From the cell containing the given text, extract its center point as [X, Y] coordinate. 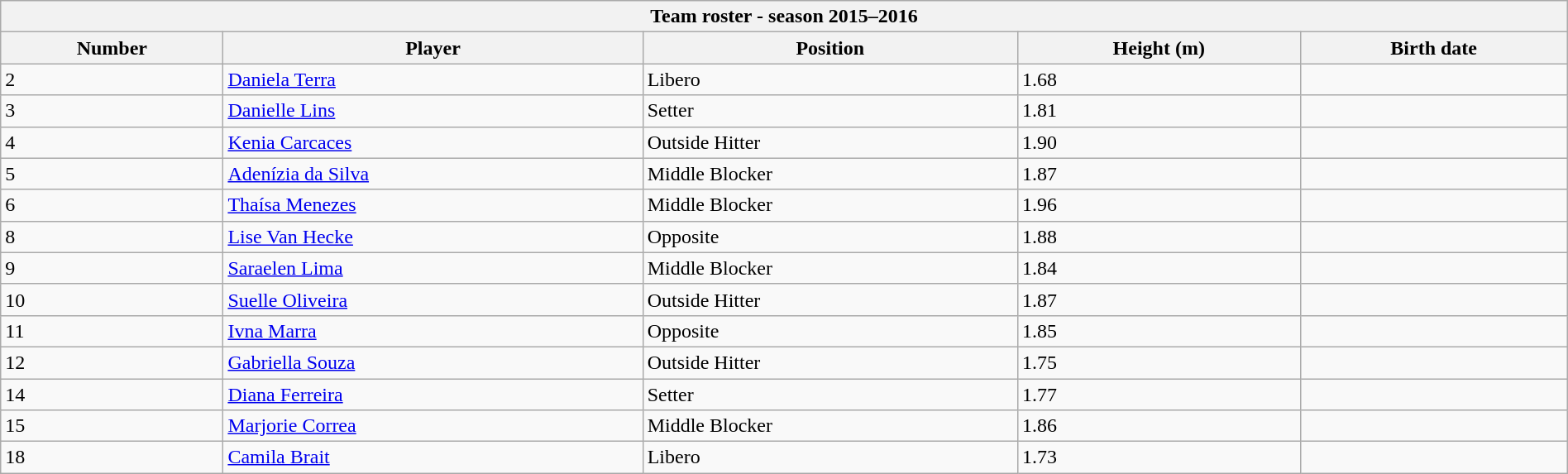
12 [112, 362]
Diana Ferreira [433, 395]
1.68 [1159, 79]
Camila Brait [433, 457]
1.84 [1159, 268]
1.85 [1159, 331]
Number [112, 48]
5 [112, 174]
Position [830, 48]
Kenia Carcaces [433, 142]
Team roster - season 2015–2016 [784, 17]
9 [112, 268]
Player [433, 48]
14 [112, 395]
Suelle Oliveira [433, 299]
Daniela Terra [433, 79]
1.75 [1159, 362]
18 [112, 457]
Marjorie Correa [433, 426]
Saraelen Lima [433, 268]
1.86 [1159, 426]
Height (m) [1159, 48]
1.73 [1159, 457]
15 [112, 426]
Lise Van Hecke [433, 237]
1.88 [1159, 237]
1.81 [1159, 111]
1.90 [1159, 142]
4 [112, 142]
Danielle Lins [433, 111]
Birth date [1434, 48]
Ivna Marra [433, 331]
10 [112, 299]
Adenízia da Silva [433, 174]
1.77 [1159, 395]
2 [112, 79]
Thaísa Menezes [433, 205]
3 [112, 111]
8 [112, 237]
1.96 [1159, 205]
6 [112, 205]
Gabriella Souza [433, 362]
11 [112, 331]
